Pinpoint the cell where the given text exists, returning its [x, y] midpoint coordinate. 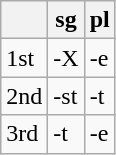
3rd [24, 134]
-X [66, 58]
2nd [24, 96]
1st [24, 58]
-st [66, 96]
pl [100, 20]
sg [66, 20]
